Detect which cell encompasses the target text, then output its (X, Y) center coordinate. 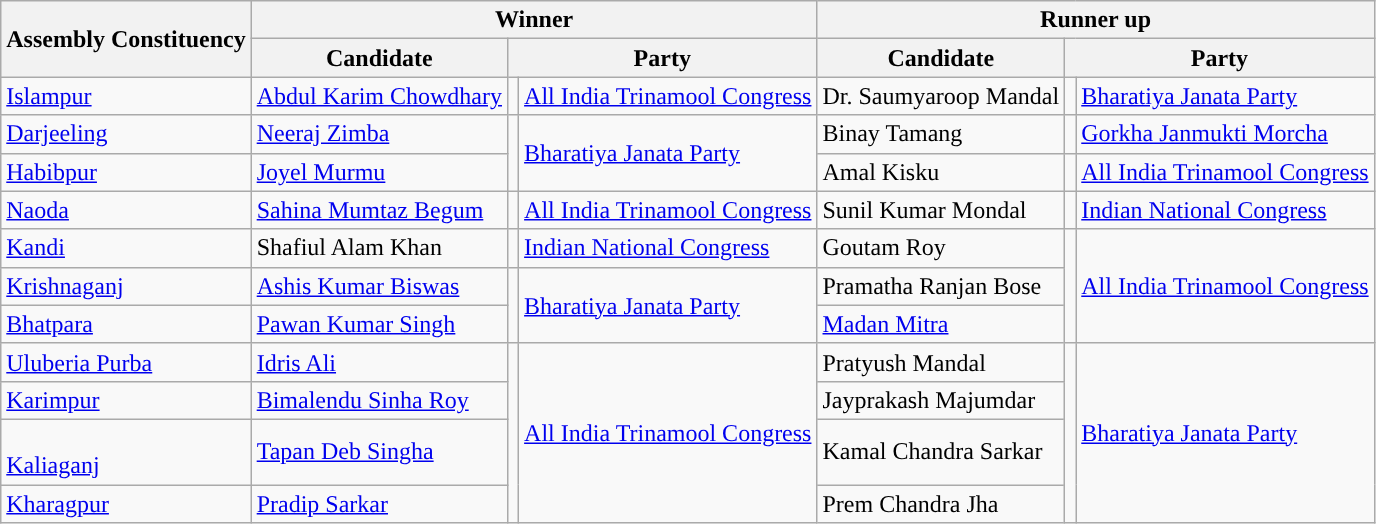
Bimalendu Sinha Roy (379, 400)
Kharagpur (126, 503)
Goutam Roy (941, 248)
Idris Ali (379, 362)
Kamal Chandra Sarkar (941, 452)
Madan Mitra (941, 324)
Joyel Murmu (379, 172)
Winner (534, 20)
Islampur (126, 96)
Abdul Karim Chowdhary (379, 96)
Amal Kisku (941, 172)
Sahina Mumtaz Begum (379, 210)
Pramatha Ranjan Bose (941, 286)
Pratyush Mandal (941, 362)
Prem Chandra Jha (941, 503)
Kaliaganj (126, 452)
Habibpur (126, 172)
Gorkha Janmukti Morcha (1225, 134)
Assembly Constituency (126, 39)
Dr. Saumyaroop Mandal (941, 96)
Darjeeling (126, 134)
Bhatpara (126, 324)
Karimpur (126, 400)
Runner up (1096, 20)
Pawan Kumar Singh (379, 324)
Shafiul Alam Khan (379, 248)
Pradip Sarkar (379, 503)
Jayprakash Majumdar (941, 400)
Ashis Kumar Biswas (379, 286)
Krishnaganj (126, 286)
Binay Tamang (941, 134)
Neeraj Zimba (379, 134)
Naoda (126, 210)
Uluberia Purba (126, 362)
Tapan Deb Singha (379, 452)
Kandi (126, 248)
Sunil Kumar Mondal (941, 210)
